Pinpoint the cell where the given text exists, returning its (X, Y) midpoint coordinate. 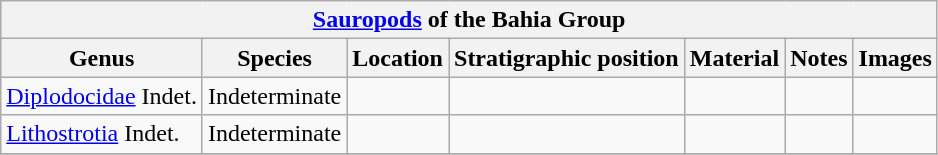
Notes (819, 58)
Location (398, 58)
Diplodocidae Indet. (102, 96)
Species (274, 58)
Stratigraphic position (566, 58)
Material (734, 58)
Sauropods of the Bahia Group (470, 20)
Genus (102, 58)
Images (895, 58)
Lithostrotia Indet. (102, 134)
